Provide the [X, Y] coordinate of the cell's center where the given text is located.  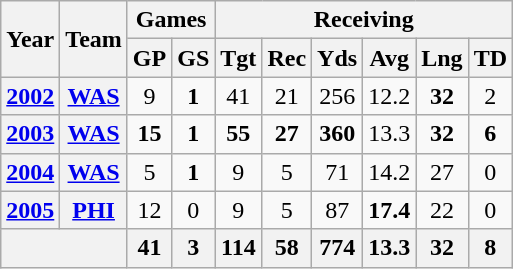
3 [194, 248]
114 [238, 248]
GP [149, 58]
55 [238, 134]
12 [149, 210]
PHI [94, 210]
71 [338, 172]
Games [170, 20]
2 [490, 96]
360 [338, 134]
15 [149, 134]
6 [490, 134]
Tgt [238, 58]
TD [490, 58]
2005 [30, 210]
22 [442, 210]
Rec [287, 58]
Avg [390, 58]
14.2 [390, 172]
256 [338, 96]
21 [287, 96]
Receiving [364, 20]
774 [338, 248]
17.4 [390, 210]
2004 [30, 172]
Lng [442, 58]
2003 [30, 134]
Team [94, 39]
GS [194, 58]
87 [338, 210]
8 [490, 248]
2002 [30, 96]
Yds [338, 58]
12.2 [390, 96]
58 [287, 248]
Year [30, 39]
